Capture the cell that displays the provided text and extract its (x, y) central coordinate. 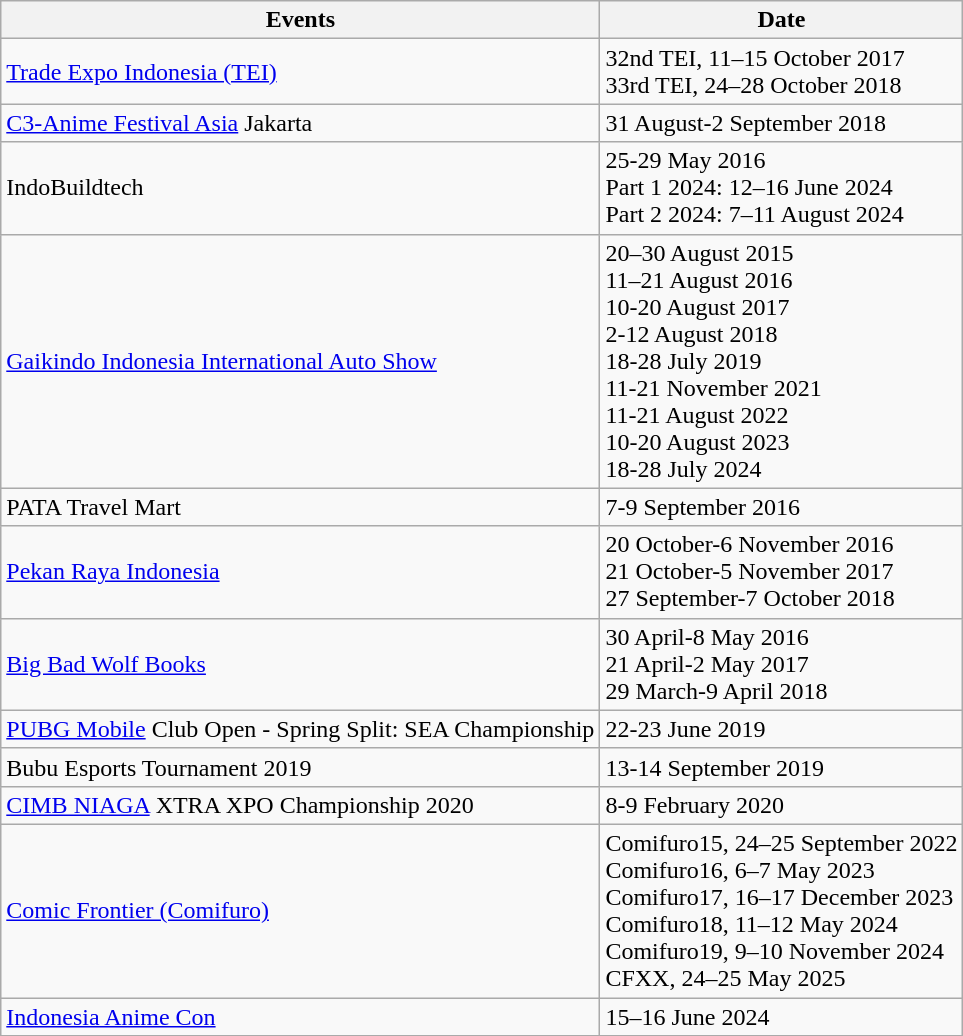
8-9 February 2020 (782, 805)
7-9 September 2016 (782, 507)
22-23 June 2019 (782, 729)
C3-Anime Festival Asia Jakarta (300, 123)
15–16 June 2024 (782, 1017)
13-14 September 2019 (782, 767)
Indonesia Anime Con (300, 1017)
25-29 May 2016Part 1 2024: 12–16 June 2024Part 2 2024: 7–11 August 2024 (782, 188)
30 April-8 May 201621 April-2 May 201729 March-9 April 2018 (782, 664)
Events (300, 20)
Gaikindo Indonesia International Auto Show (300, 361)
PATA Travel Mart (300, 507)
Bubu Esports Tournament 2019 (300, 767)
Comic Frontier (Comifuro) (300, 910)
PUBG Mobile Club Open - Spring Split: SEA Championship (300, 729)
20 October-6 November 201621 October-5 November 201727 September-7 October 2018 (782, 572)
IndoBuildtech (300, 188)
Pekan Raya Indonesia (300, 572)
Date (782, 20)
Big Bad Wolf Books (300, 664)
32nd TEI, 11–15 October 201733rd TEI, 24–28 October 2018 (782, 72)
31 August-2 September 2018 (782, 123)
Trade Expo Indonesia (TEI) (300, 72)
CIMB NIAGA XTRA XPO Championship 2020 (300, 805)
